Determine the (X, Y) coordinate at the center of the cell enclosing the given text.  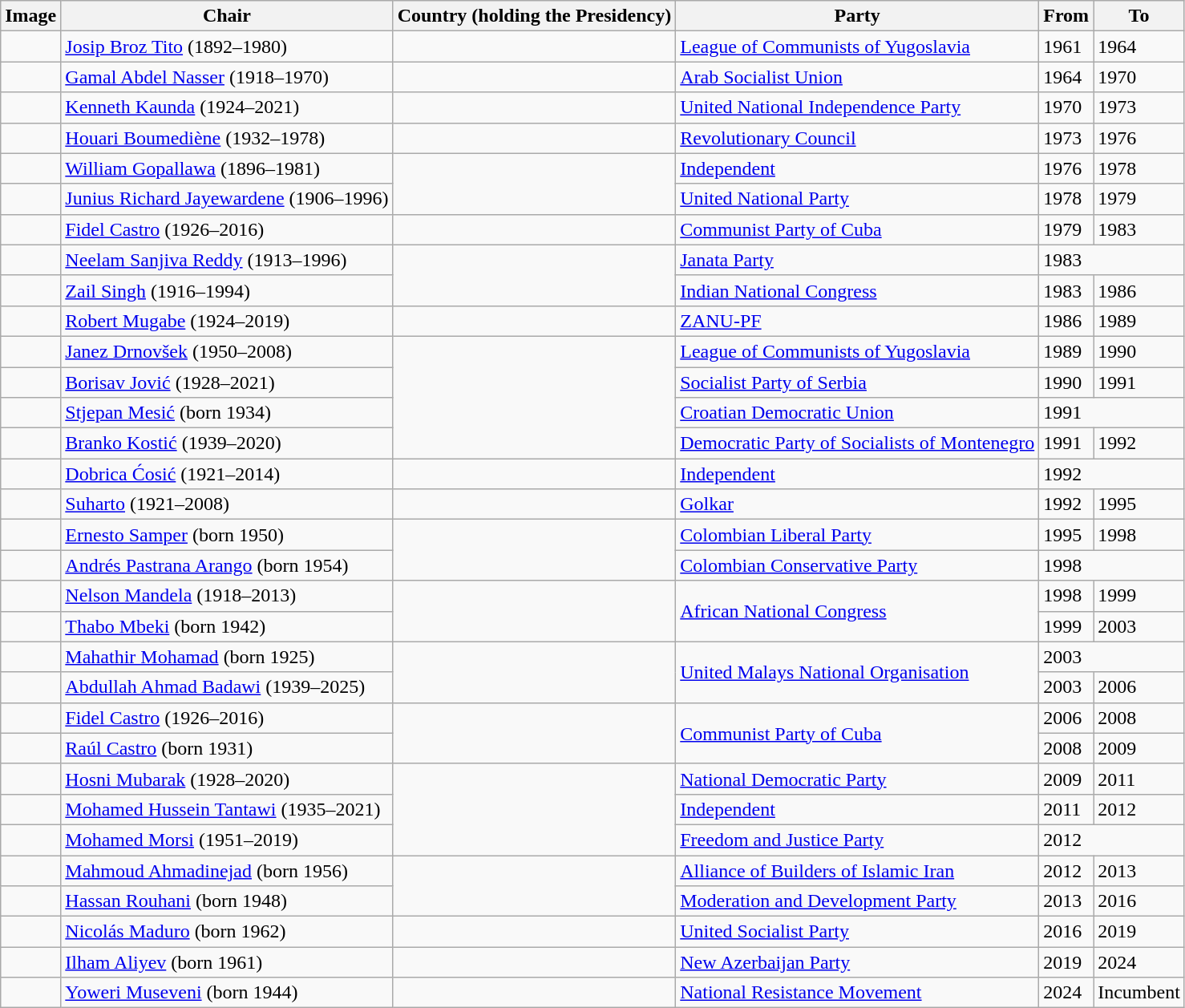
Hassan Rouhani (born 1948) (227, 901)
Branko Kostić (1939–2020) (227, 443)
United National Party (858, 199)
Democratic Party of Socialists of Montenegro (858, 443)
Kenneth Kaunda (1924–2021) (227, 107)
Party (858, 16)
1961 (1066, 47)
Hosni Mubarak (1928–2020) (227, 779)
Nelson Mandela (1918–2013) (227, 596)
African National Congress (858, 611)
United Malays National Organisation (858, 672)
Dobrica Ćosić (1921–2014) (227, 474)
National Resistance Movement (858, 993)
Mahmoud Ahmadinejad (born 1956) (227, 870)
Mahathir Mohamad (born 1925) (227, 657)
Croatian Democratic Union (858, 413)
Alliance of Builders of Islamic Iran (858, 870)
Incumbent (1139, 993)
Arab Socialist Union (858, 77)
Socialist Party of Serbia (858, 383)
National Democratic Party (858, 779)
Freedom and Justice Party (858, 840)
New Azerbaijan Party (858, 962)
Colombian Conservative Party (858, 565)
Stjepan Mesić (born 1934) (227, 413)
Colombian Liberal Party (858, 535)
Moderation and Development Party (858, 901)
ZANU-PF (858, 321)
Revolutionary Council (858, 138)
Thabo Mbeki (born 1942) (227, 626)
Andrés Pastrana Arango (born 1954) (227, 565)
Abdullah Ahmad Badawi (1939–2025) (227, 687)
From (1066, 16)
Neelam Sanjiva Reddy (1913–1996) (227, 260)
Chair (227, 16)
Nicolás Maduro (born 1962) (227, 932)
Gamal Abdel Nasser (1918–1970) (227, 77)
Raúl Castro (born 1931) (227, 748)
Houari Boumediène (1932–1978) (227, 138)
Junius Richard Jayewardene (1906–1996) (227, 199)
Golkar (858, 504)
Borisav Jović (1928–2021) (227, 383)
United National Independence Party (858, 107)
Josip Broz Tito (1892–1980) (227, 47)
United Socialist Party (858, 932)
Indian National Congress (858, 290)
To (1139, 16)
Suharto (1921–2008) (227, 504)
Robert Mugabe (1924–2019) (227, 321)
Janez Drnovšek (1950–2008) (227, 351)
Mohamed Hussein Tantawi (1935–2021) (227, 809)
Janata Party (858, 260)
William Gopallawa (1896–1981) (227, 168)
Country (holding the Presidency) (534, 16)
Ilham Aliyev (born 1961) (227, 962)
Ernesto Samper (born 1950) (227, 535)
Mohamed Morsi (1951–2019) (227, 840)
Yoweri Museveni (born 1944) (227, 993)
Zail Singh (1916–1994) (227, 290)
Image (30, 16)
